Search for the cell housing the specified text and yield its [X, Y] center coordinate. 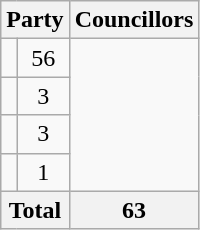
63 [134, 210]
Party [35, 20]
1 [43, 172]
Councillors [134, 20]
56 [43, 58]
Total [35, 210]
